Extract the [X, Y] coordinate from the center of the cell holding the provided text.  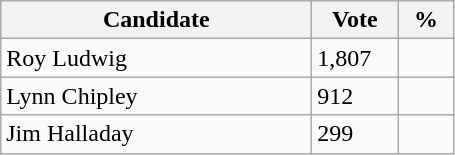
Roy Ludwig [156, 58]
299 [355, 134]
Vote [355, 20]
1,807 [355, 58]
% [426, 20]
Jim Halladay [156, 134]
Lynn Chipley [156, 96]
Candidate [156, 20]
912 [355, 96]
